Locate the cell with the specified text and output its (x, y) center coordinate. 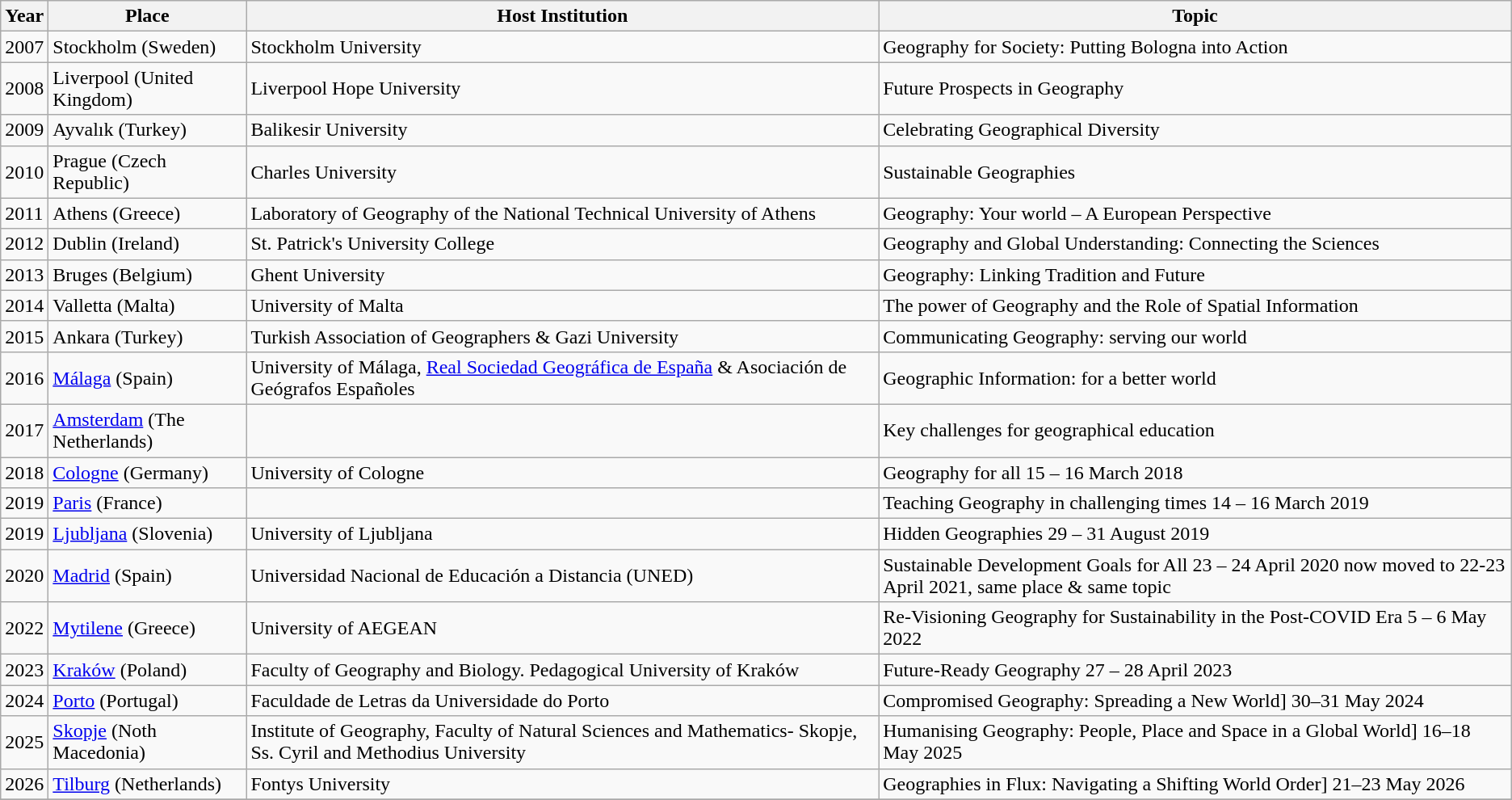
University of Málaga, Real Sociedad Geográfica de España & Asociación de Geógrafos Españoles (562, 378)
Cologne (Germany) (147, 473)
Faculdade de Letras da Universidade do Porto (562, 701)
2010 (24, 171)
2016 (24, 378)
Topic (1195, 16)
Ghent University (562, 275)
Humanising Geography: People, Place and Space in a Global World] 16–18 May 2025 (1195, 742)
Amsterdam (The Netherlands) (147, 430)
Re-Visioning Geography for Sustainability in the Post-COVID Era 5 – 6 May 2022 (1195, 629)
Sustainable Development Goals for All 23 – 24 April 2020 now moved to 22-23 April 2021, same place & same topic (1195, 575)
2015 (24, 336)
Kraków (Poland) (147, 670)
Hidden Geographies 29 – 31 August 2019 (1195, 534)
2007 (24, 47)
Geography for Society: Putting Bologna into Action (1195, 47)
Future Prospects in Geography (1195, 89)
Year (24, 16)
Tilburg (Netherlands) (147, 784)
Paris (France) (147, 503)
Laboratory of Geography of the National Technical University of Athens (562, 213)
The power of Geography and the Role of Spatial Information (1195, 305)
Future-Ready Geography 27 – 28 April 2023 (1195, 670)
University of Ljubljana (562, 534)
Balikesir University (562, 130)
Málaga (Spain) (147, 378)
Teaching Geography in challenging times 14 – 16 March 2019 (1195, 503)
Key challenges for geographical education (1195, 430)
Valletta (Malta) (147, 305)
Celebrating Geographical Diversity (1195, 130)
Faculty of Geography and Biology. Pedagogical University of Kraków (562, 670)
Place (147, 16)
2014 (24, 305)
University of AEGEAN (562, 629)
Geographies in Flux: Navigating a Shifting World Order] 21–23 May 2026 (1195, 784)
2009 (24, 130)
Madrid (Spain) (147, 575)
2017 (24, 430)
Skopje (Noth Macedonia) (147, 742)
2008 (24, 89)
2023 (24, 670)
Geography: Linking Tradition and Future (1195, 275)
Prague (Czech Republic) (147, 171)
Stockholm University (562, 47)
Athens (Greece) (147, 213)
Bruges (Belgium) (147, 275)
2013 (24, 275)
Ankara (Turkey) (147, 336)
Institute of Geography, Faculty of Natural Sciences and Mathematics- Skopje, Ss. Cyril and Methodius University (562, 742)
Host Institution (562, 16)
2026 (24, 784)
Liverpool Hope University (562, 89)
2025 (24, 742)
Geography: Your world – A European Perspective (1195, 213)
Ayvalık (Turkey) (147, 130)
2020 (24, 575)
2022 (24, 629)
Geography and Global Understanding: Connecting the Sciences (1195, 244)
Fontys University (562, 784)
Ljubljana (Slovenia) (147, 534)
Dublin (Ireland) (147, 244)
Sustainable Geographies (1195, 171)
Charles University (562, 171)
2011 (24, 213)
University of Malta (562, 305)
Universidad Nacional de Educación a Distancia (UNED) (562, 575)
Geographic Information: for a better world (1195, 378)
Compromised Geography: Spreading a New World] 30–31 May 2024 (1195, 701)
St. Patrick's University College (562, 244)
Stockholm (Sweden) (147, 47)
Mytilene (Greece) (147, 629)
2018 (24, 473)
Porto (Portugal) (147, 701)
Geography for all 15 – 16 March 2018 (1195, 473)
2024 (24, 701)
2012 (24, 244)
Turkish Association of Geographers & Gazi University (562, 336)
Communicating Geography: serving our world (1195, 336)
University of Cologne (562, 473)
Liverpool (United Kingdom) (147, 89)
